Return the [X, Y] coordinate for the center point of the cell that contains the specified text.  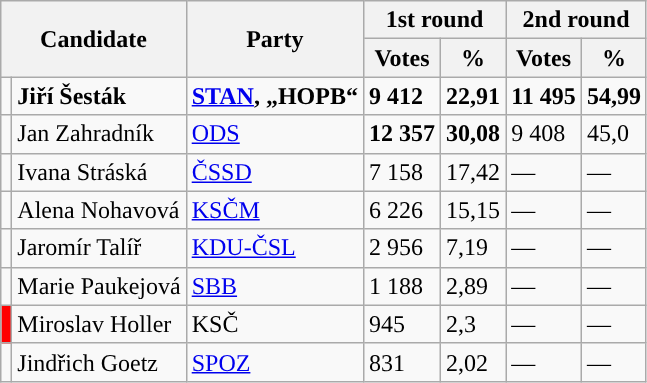
ČSSD [274, 172]
831 [402, 362]
Alena Nohavová [99, 210]
15,15 [474, 210]
Jaromír Talíř [99, 248]
ODS [274, 134]
SPOZ [274, 362]
9 412 [402, 96]
1 188 [402, 286]
Party [274, 39]
7 158 [402, 172]
22,91 [474, 96]
11 495 [544, 96]
945 [402, 324]
2,3 [474, 324]
17,42 [474, 172]
54,99 [614, 96]
30,08 [474, 134]
2 956 [402, 248]
Jan Zahradník [99, 134]
Jiří Šesták [99, 96]
7,19 [474, 248]
Marie Paukejová [99, 286]
2,02 [474, 362]
6 226 [402, 210]
KSČ [274, 324]
2,89 [474, 286]
STAN, „HOPB“ [274, 96]
Candidate [94, 39]
9 408 [544, 134]
45,0 [614, 134]
1st round [434, 20]
SBB [274, 286]
Jindřich Goetz [99, 362]
Ivana Stráská [99, 172]
KDU-ČSL [274, 248]
Miroslav Holler [99, 324]
KSČM [274, 210]
12 357 [402, 134]
2nd round [576, 20]
